From the cell containing the given text, extract its center point as [X, Y] coordinate. 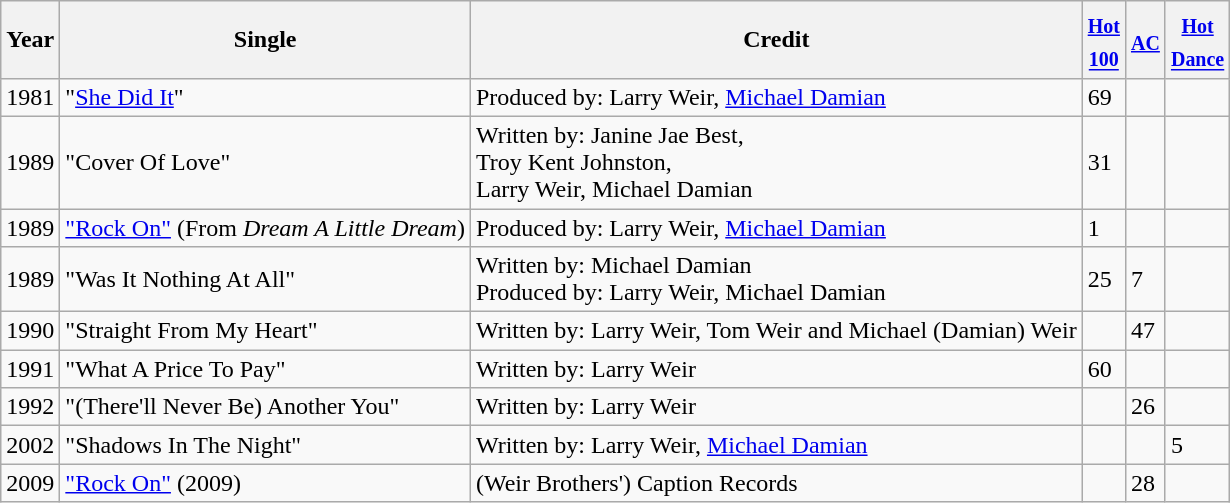
"Shadows In The Night" [266, 445]
Credit [776, 40]
1992 [30, 407]
"What A Price To Pay" [266, 369]
2002 [30, 445]
Year [30, 40]
"Cover Of Love" [266, 162]
Written by: Michael Damian Produced by: Larry Weir, Michael Damian [776, 280]
1981 [30, 97]
47 [1145, 331]
5 [1197, 445]
28 [1145, 483]
AC [1145, 40]
"She Did It" [266, 97]
(Weir Brothers') Caption Records [776, 483]
"Straight From My Heart" [266, 331]
"Rock On" (2009) [266, 483]
Written by: Janine Jae Best, Troy Kent Johnston, Larry Weir, Michael Damian [776, 162]
7 [1145, 280]
31 [1104, 162]
Hot Dance [1197, 40]
2009 [30, 483]
60 [1104, 369]
"Was It Nothing At All" [266, 280]
26 [1145, 407]
"(There'll Never Be) Another You" [266, 407]
Single [266, 40]
1 [1104, 227]
Hot 100 [1104, 40]
69 [1104, 97]
Written by: Larry Weir, Tom Weir and Michael (Damian) Weir [776, 331]
1991 [30, 369]
Written by: Larry Weir, Michael Damian [776, 445]
1990 [30, 331]
"Rock On" (From Dream A Little Dream) [266, 227]
25 [1104, 280]
